Capture the cell that displays the provided text and extract its [x, y] central coordinate. 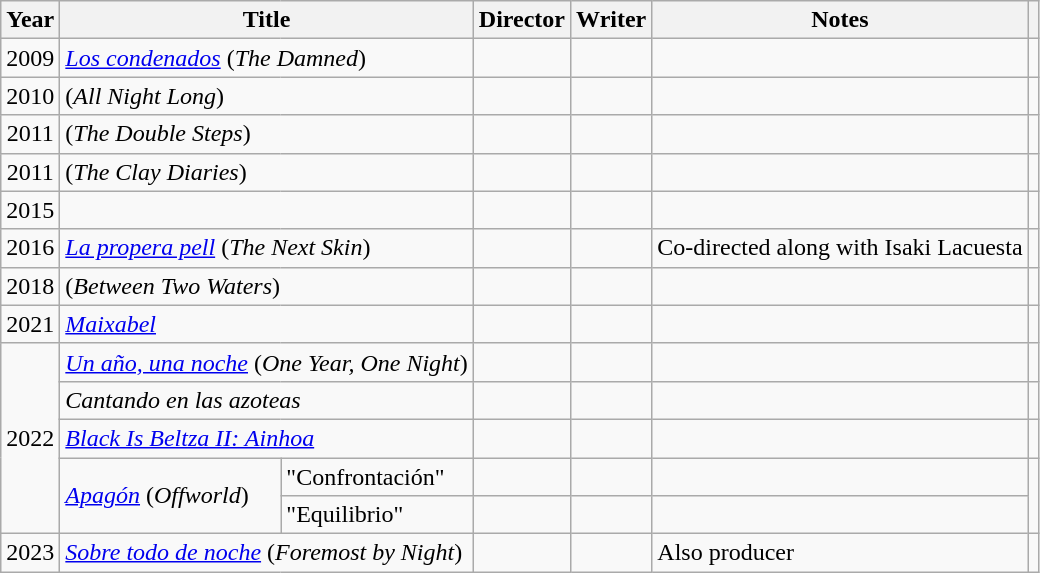
La propera pell (The Next Skin) [266, 248]
(The Double Steps) [266, 134]
2009 [30, 58]
"Equilibrio" [377, 515]
Writer [612, 20]
Also producer [840, 553]
Black Is Beltza II: Ainhoa [266, 438]
Notes [840, 20]
(All Night Long) [266, 96]
Un año, una noche (One Year, One Night) [266, 362]
(Between Two Waters) [266, 286]
Title [266, 20]
Co-directed along with Isaki Lacuesta [840, 248]
Director [522, 20]
"Confrontación" [377, 477]
Cantando en las azoteas [266, 400]
Sobre todo de noche (Foremost by Night) [266, 553]
Apagón (Offworld) [170, 496]
2010 [30, 96]
2022 [30, 438]
Year [30, 20]
2021 [30, 324]
2023 [30, 553]
(The Clay Diaries) [266, 172]
2016 [30, 248]
Maixabel [266, 324]
Los condenados (The Damned) [266, 58]
2015 [30, 210]
2018 [30, 286]
